From the cell containing the given text, extract its center point as (X, Y) coordinate. 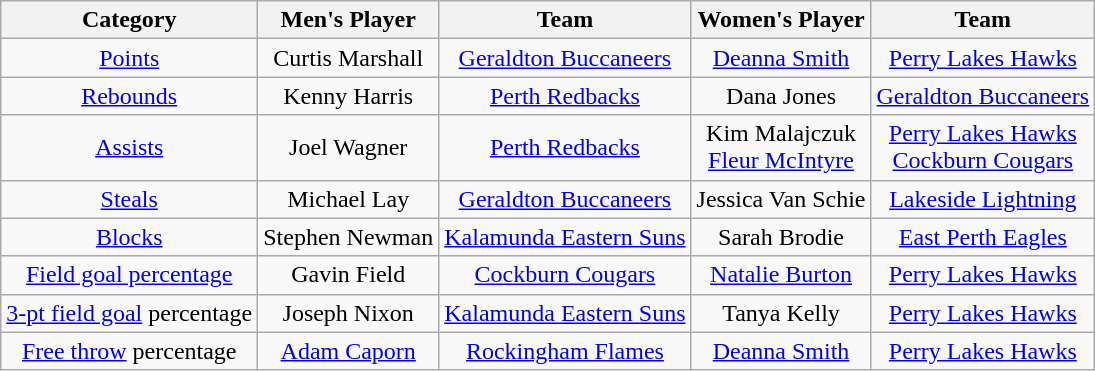
Lakeside Lightning (983, 199)
Sarah Brodie (781, 237)
Rebounds (130, 96)
Steals (130, 199)
Joel Wagner (348, 148)
Dana Jones (781, 96)
Assists (130, 148)
Category (130, 20)
East Perth Eagles (983, 237)
Stephen Newman (348, 237)
Rockingham Flames (565, 351)
Cockburn Cougars (565, 275)
Women's Player (781, 20)
Michael Lay (348, 199)
Jessica Van Schie (781, 199)
Curtis Marshall (348, 58)
Kenny Harris (348, 96)
3-pt field goal percentage (130, 313)
Kim MalajczukFleur McIntyre (781, 148)
Adam Caporn (348, 351)
Perry Lakes HawksCockburn Cougars (983, 148)
Joseph Nixon (348, 313)
Natalie Burton (781, 275)
Men's Player (348, 20)
Blocks (130, 237)
Points (130, 58)
Free throw percentage (130, 351)
Field goal percentage (130, 275)
Gavin Field (348, 275)
Tanya Kelly (781, 313)
